Return [X, Y] of the center of cell containing provided text 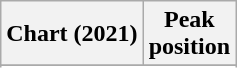
Peakposition [189, 34]
Chart (2021) [72, 34]
